Search for the cell housing the specified text and yield its (x, y) center coordinate. 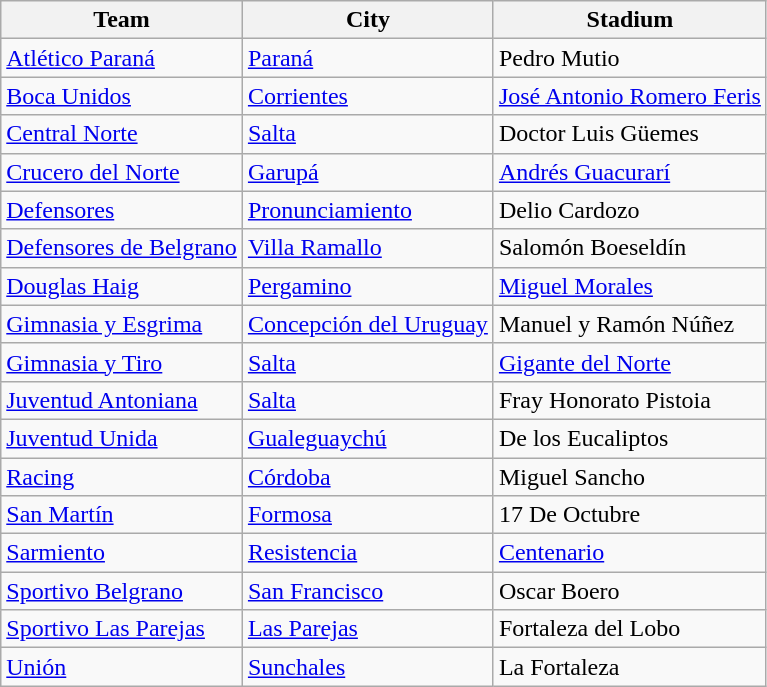
Córdoba (368, 477)
Defensores de Belgrano (122, 248)
Gualeguaychú (368, 438)
City (368, 20)
Oscar Boero (630, 591)
Garupá (368, 172)
Las Parejas (368, 629)
Pedro Mutio (630, 58)
Salomón Boeseldín (630, 248)
Villa Ramallo (368, 248)
Corrientes (368, 96)
Fortaleza del Lobo (630, 629)
Juventud Unida (122, 438)
Team (122, 20)
José Antonio Romero Feris (630, 96)
Unión (122, 667)
Centenario (630, 553)
Miguel Morales (630, 286)
Boca Unidos (122, 96)
Crucero del Norte (122, 172)
Gigante del Norte (630, 362)
Resistencia (368, 553)
Douglas Haig (122, 286)
San Francisco (368, 591)
Miguel Sancho (630, 477)
Andrés Guacurarí (630, 172)
Paraná (368, 58)
Central Norte (122, 134)
17 De Octubre (630, 515)
Stadium (630, 20)
Racing (122, 477)
De los Eucaliptos (630, 438)
Doctor Luis Güemes (630, 134)
Sportivo Belgrano (122, 591)
Sportivo Las Parejas (122, 629)
Defensores (122, 210)
Concepción del Uruguay (368, 324)
La Fortaleza (630, 667)
Atlético Paraná (122, 58)
San Martín (122, 515)
Formosa (368, 515)
Delio Cardozo (630, 210)
Juventud Antoniana (122, 400)
Gimnasia y Esgrima (122, 324)
Pergamino (368, 286)
Fray Honorato Pistoia (630, 400)
Gimnasia y Tiro (122, 362)
Pronunciamiento (368, 210)
Manuel y Ramón Núñez (630, 324)
Sunchales (368, 667)
Sarmiento (122, 553)
